For the text-containing cell, return its midpoint in (x, y) coordinate format. 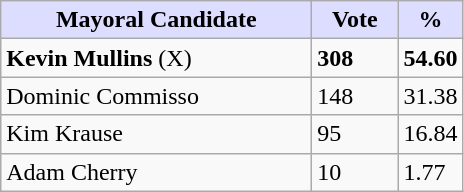
Mayoral Candidate (156, 20)
1.77 (430, 172)
Adam Cherry (156, 172)
Vote (355, 20)
% (430, 20)
31.38 (430, 96)
308 (355, 58)
10 (355, 172)
16.84 (430, 134)
54.60 (430, 58)
95 (355, 134)
Dominic Commisso (156, 96)
148 (355, 96)
Kevin Mullins (X) (156, 58)
Kim Krause (156, 134)
